Scan for the cell matching the given text and deliver its [X, Y] coordinate at center. 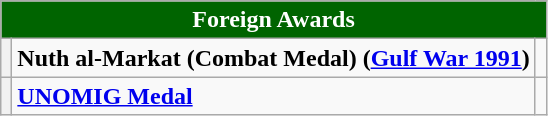
Foreign Awards [274, 20]
UNOMIG Medal [274, 96]
Nuth al-Markat (Combat Medal) (Gulf War 1991) [274, 58]
